Search for the cell housing the specified text and yield its (x, y) center coordinate. 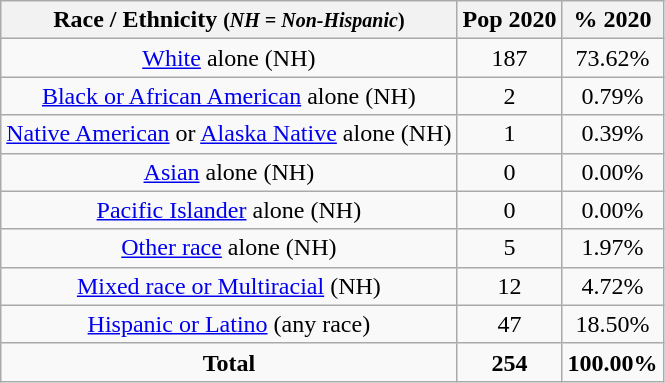
Pacific Islander alone (NH) (229, 210)
Black or African American alone (NH) (229, 96)
Other race alone (NH) (229, 248)
0.39% (612, 134)
Mixed race or Multiracial (NH) (229, 286)
4.72% (612, 286)
73.62% (612, 58)
47 (510, 324)
254 (510, 362)
18.50% (612, 324)
White alone (NH) (229, 58)
Total (229, 362)
1 (510, 134)
Native American or Alaska Native alone (NH) (229, 134)
% 2020 (612, 20)
187 (510, 58)
Race / Ethnicity (NH = Non-Hispanic) (229, 20)
Hispanic or Latino (any race) (229, 324)
0.79% (612, 96)
2 (510, 96)
Asian alone (NH) (229, 172)
100.00% (612, 362)
1.97% (612, 248)
Pop 2020 (510, 20)
5 (510, 248)
12 (510, 286)
